Return the (X, Y) coordinate for the center point of the cell that contains the specified text.  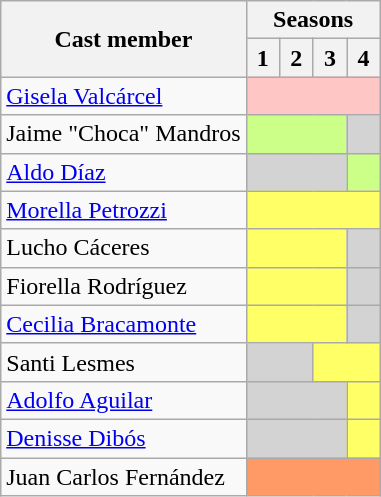
Lucho Cáceres (124, 248)
Aldo Díaz (124, 172)
1 (263, 58)
Seasons (313, 20)
Denisse Dibós (124, 438)
Morella Petrozzi (124, 210)
Fiorella Rodríguez (124, 286)
Cecilia Bracamonte (124, 324)
3 (330, 58)
Jaime "Choca" Mandros (124, 134)
Santi Lesmes (124, 362)
4 (364, 58)
Gisela Valcárcel (124, 96)
Juan Carlos Fernández (124, 477)
Cast member (124, 39)
Adolfo Aguilar (124, 400)
2 (297, 58)
